Search for the cell housing the specified text and yield its [x, y] center coordinate. 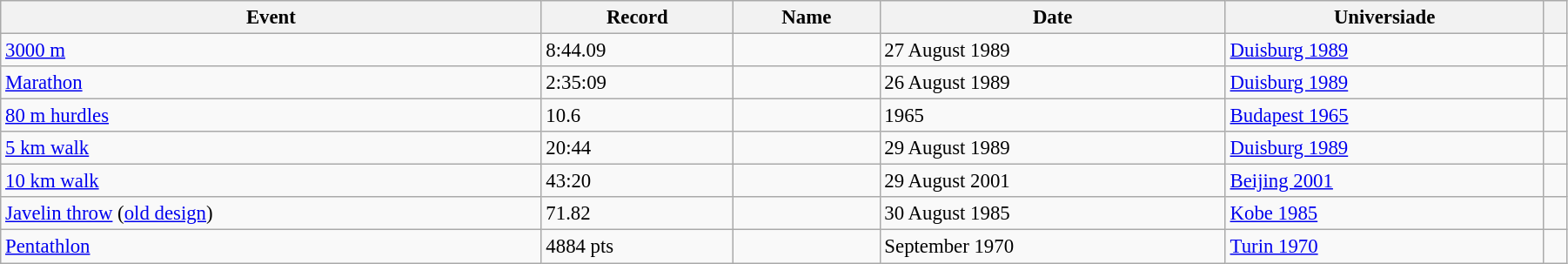
Kobe 1985 [1384, 213]
80 m hurdles [271, 116]
30 August 1985 [1053, 213]
20:44 [637, 148]
September 1970 [1053, 247]
26 August 1989 [1053, 83]
71.82 [637, 213]
Record [637, 17]
27 August 1989 [1053, 51]
Javelin throw (old design) [271, 213]
1965 [1053, 116]
Event [271, 17]
Name [807, 17]
8:44.09 [637, 51]
43:20 [637, 181]
10.6 [637, 116]
Turin 1970 [1384, 247]
4884 pts [637, 247]
29 August 2001 [1053, 181]
3000 m [271, 51]
Date [1053, 17]
Pentathlon [271, 247]
Marathon [271, 83]
Universiade [1384, 17]
Budapest 1965 [1384, 116]
2:35:09 [637, 83]
29 August 1989 [1053, 148]
Beijing 2001 [1384, 181]
10 km walk [271, 181]
5 km walk [271, 148]
